Return the [X, Y] coordinate for the center point of the cell that contains the specified text.  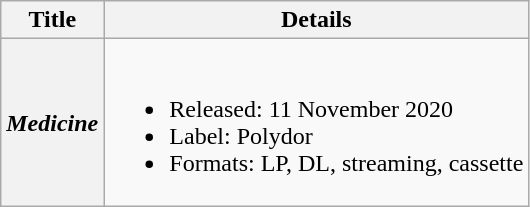
Released: 11 November 2020Label: PolydorFormats: LP, DL, streaming, cassette [316, 122]
Title [52, 20]
Details [316, 20]
Medicine [52, 122]
